Output the (x, y) coordinate of the center of the cell containing the given text.  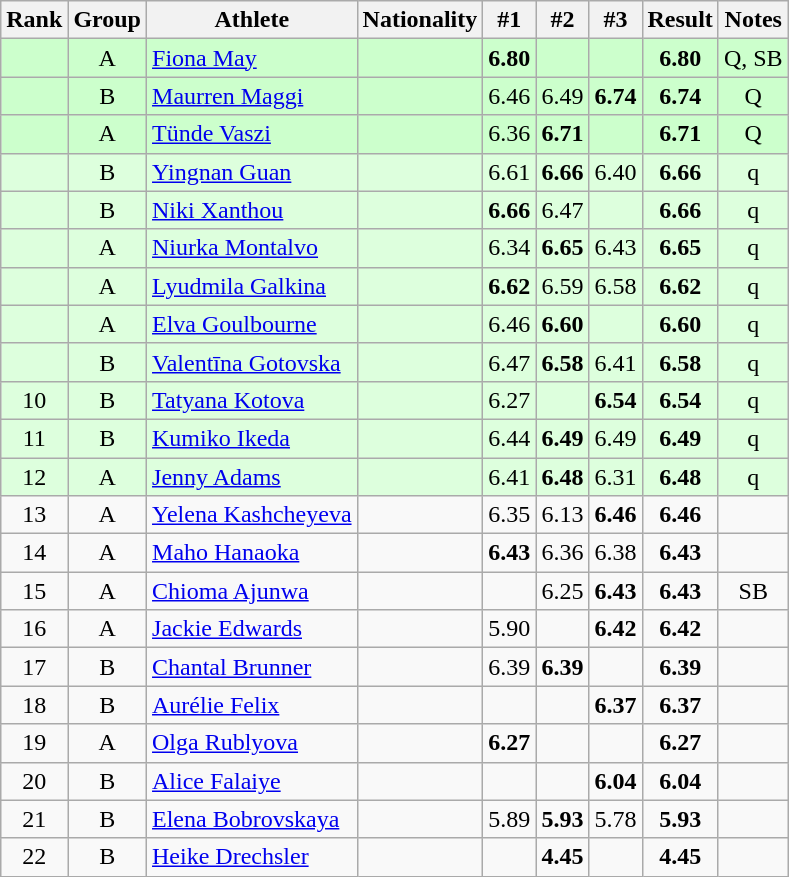
6.38 (616, 553)
Heike Drechsler (252, 857)
6.40 (616, 172)
SB (753, 591)
Nationality (420, 20)
Chioma Ajunwa (252, 591)
Niurka Montalvo (252, 248)
21 (34, 819)
Kumiko Ikeda (252, 438)
Elena Bobrovskaya (252, 819)
Lyudmila Galkina (252, 286)
12 (34, 477)
Aurélie Felix (252, 705)
14 (34, 553)
#3 (616, 20)
5.89 (510, 819)
Maurren Maggi (252, 96)
16 (34, 629)
5.78 (616, 819)
6.44 (510, 438)
Group (108, 20)
6.61 (510, 172)
Tatyana Kotova (252, 400)
11 (34, 438)
Alice Falaiye (252, 781)
Niki Xanthou (252, 210)
Maho Hanaoka (252, 553)
Jenny Adams (252, 477)
Valentīna Gotovska (252, 362)
6.31 (616, 477)
22 (34, 857)
Result (680, 20)
6.34 (510, 248)
Rank (34, 20)
Jackie Edwards (252, 629)
5.90 (510, 629)
19 (34, 743)
Q, SB (753, 58)
Fiona May (252, 58)
Yelena Kashcheyeva (252, 515)
Notes (753, 20)
13 (34, 515)
Tünde Vaszi (252, 134)
Olga Rublyova (252, 743)
17 (34, 667)
Chantal Brunner (252, 667)
6.59 (562, 286)
6.13 (562, 515)
#2 (562, 20)
Elva Goulbourne (252, 324)
6.25 (562, 591)
15 (34, 591)
18 (34, 705)
Yingnan Guan (252, 172)
#1 (510, 20)
20 (34, 781)
6.35 (510, 515)
10 (34, 400)
Athlete (252, 20)
